Locate the cell with the specified text and output its (X, Y) center coordinate. 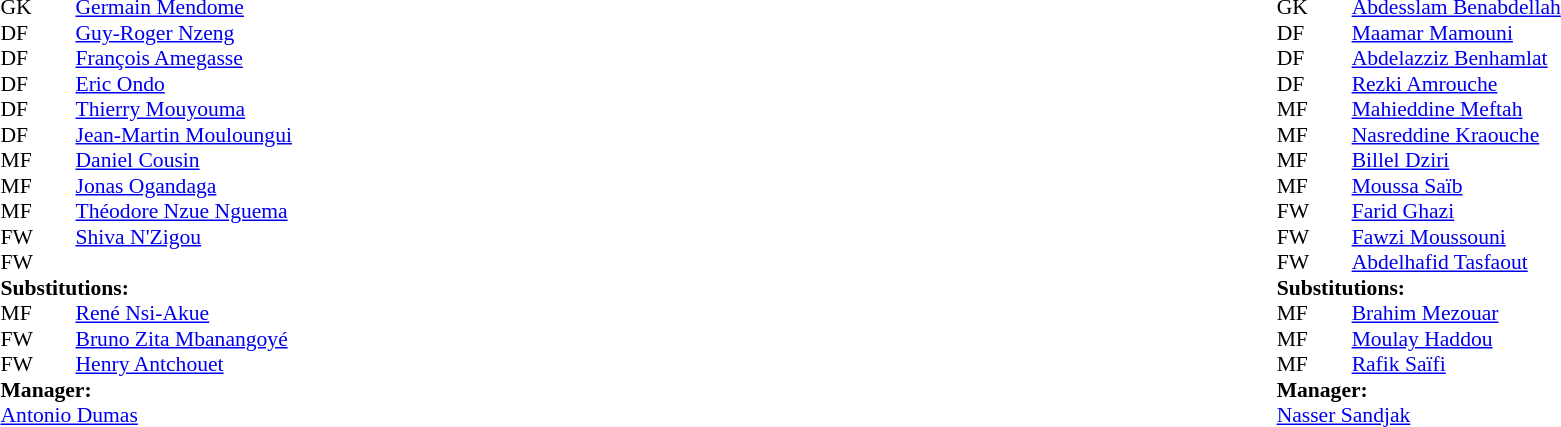
Guy-Roger Nzeng (184, 33)
Brahim Mezouar (1456, 313)
Thierry Mouyouma (184, 109)
Nasreddine Kraouche (1456, 135)
Shiva N'Zigou (184, 237)
Rezki Amrouche (1456, 84)
Moulay Haddou (1456, 339)
Jonas Ogandaga (184, 186)
Jean-Martin Mouloungui (184, 135)
René Nsi-Akue (184, 313)
Billel Dziri (1456, 161)
Mahieddine Meftah (1456, 109)
Farid Ghazi (1456, 211)
Daniel Cousin (184, 161)
Henry Antchouet (184, 365)
Théodore Nzue Nguema (184, 211)
Maamar Mamouni (1456, 33)
François Amegasse (184, 59)
Abdelhafid Tasfaout (1456, 263)
Rafik Saïfi (1456, 365)
Abdelazziz Benhamlat (1456, 59)
Moussa Saïb (1456, 186)
Fawzi Moussouni (1456, 237)
Eric Ondo (184, 84)
Bruno Zita Mbanangoyé (184, 339)
